Detect which cell encompasses the target text, then output its [x, y] center coordinate. 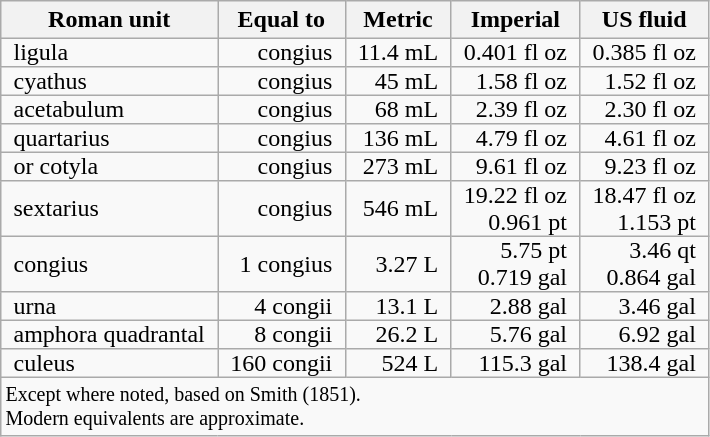
ligula [110, 53]
524 L [398, 363]
4.79 fl oz [516, 138]
8 congii [282, 335]
Metric [398, 20]
3.27 L [398, 265]
culeus [110, 363]
160 congii [282, 363]
138.4 gal [644, 363]
amphora quadrantal [110, 335]
Roman unit [110, 20]
1.58 fl oz [516, 81]
Imperial [516, 20]
18.47 fl oz1.153 pt [644, 209]
45 mL [398, 81]
19.22 fl oz0.961 pt [516, 209]
sextarius [110, 209]
115.3 gal [516, 363]
5.76 gal [516, 335]
9.61 fl oz [516, 167]
26.2 L [398, 335]
273 mL [398, 167]
or cotyla [110, 167]
1.52 fl oz [644, 81]
acetabulum [110, 110]
2.39 fl oz [516, 110]
3.46 qt0.864 gal [644, 265]
4 congii [282, 306]
6.92 gal [644, 335]
US fluid [644, 20]
0.385 fl oz [644, 53]
1 congius [282, 265]
13.1 L [398, 306]
quartarius [110, 138]
136 mL [398, 138]
9.23 fl oz [644, 167]
4.61 fl oz [644, 138]
2.88 gal [516, 306]
546 mL [398, 209]
Equal to [282, 20]
11.4 mL [398, 53]
68 mL [398, 110]
cyathus [110, 81]
5.75 pt0.719 gal [516, 265]
Except where noted, based on Smith (1851).Modern equivalents are approximate. [355, 406]
urna [110, 306]
0.401 fl oz [516, 53]
2.30 fl oz [644, 110]
3.46 gal [644, 306]
